Return (x, y) of the center of cell containing provided text 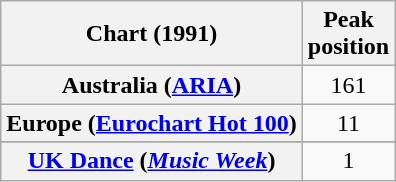
1 (348, 161)
Chart (1991) (152, 34)
Europe (Eurochart Hot 100) (152, 123)
161 (348, 85)
Australia (ARIA) (152, 85)
UK Dance (Music Week) (152, 161)
Peakposition (348, 34)
11 (348, 123)
